For the text-containing cell, return its midpoint in [X, Y] coordinate format. 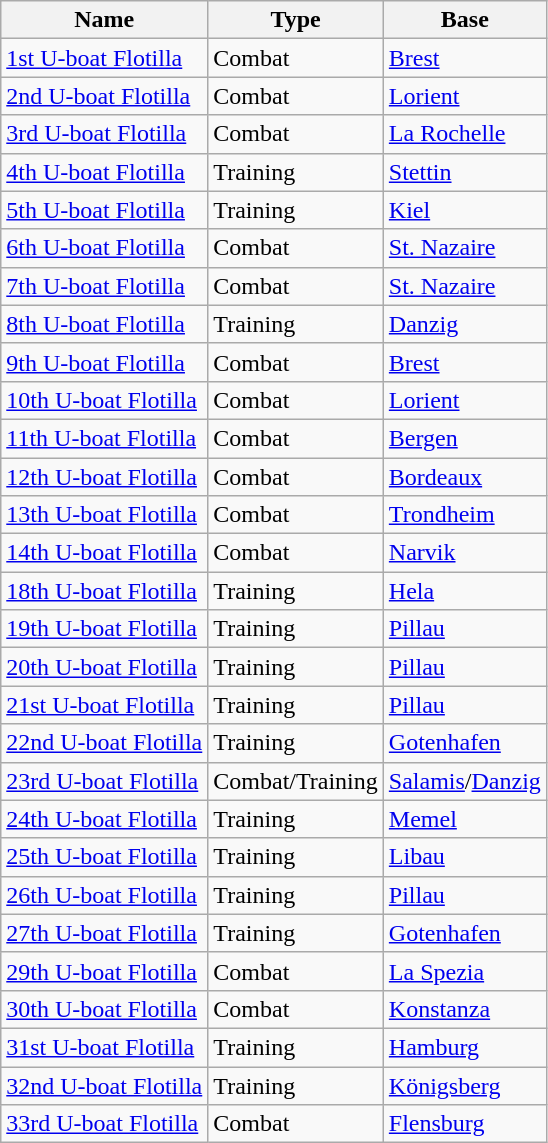
Combat/Training [296, 781]
13th U-boat Flotilla [104, 515]
Kiel [464, 210]
9th U-boat Flotilla [104, 362]
Konstanza [464, 1009]
27th U-boat Flotilla [104, 933]
Flensburg [464, 1124]
Königsberg [464, 1085]
La Spezia [464, 971]
Memel [464, 819]
Libau [464, 857]
14th U-boat Flotilla [104, 553]
31st U-boat Flotilla [104, 1047]
6th U-boat Flotilla [104, 248]
11th U-boat Flotilla [104, 438]
2nd U-boat Flotilla [104, 96]
4th U-boat Flotilla [104, 172]
26th U-boat Flotilla [104, 895]
32nd U-boat Flotilla [104, 1085]
24th U-boat Flotilla [104, 819]
Hela [464, 591]
Danzig [464, 324]
29th U-boat Flotilla [104, 971]
Narvik [464, 553]
Hamburg [464, 1047]
18th U-boat Flotilla [104, 591]
Stettin [464, 172]
21st U-boat Flotilla [104, 705]
19th U-boat Flotilla [104, 629]
Trondheim [464, 515]
5th U-boat Flotilla [104, 210]
22nd U-boat Flotilla [104, 743]
Type [296, 20]
Bordeaux [464, 477]
1st U-boat Flotilla [104, 58]
20th U-boat Flotilla [104, 667]
Salamis/Danzig [464, 781]
12th U-boat Flotilla [104, 477]
Bergen [464, 438]
30th U-boat Flotilla [104, 1009]
8th U-boat Flotilla [104, 324]
Base [464, 20]
Name [104, 20]
10th U-boat Flotilla [104, 400]
23rd U-boat Flotilla [104, 781]
25th U-boat Flotilla [104, 857]
33rd U-boat Flotilla [104, 1124]
3rd U-boat Flotilla [104, 134]
7th U-boat Flotilla [104, 286]
La Rochelle [464, 134]
